Extract the (X, Y) coordinate from the center of the cell holding the provided text.  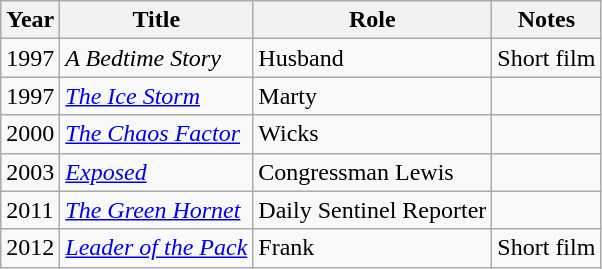
Frank (372, 248)
The Ice Storm (156, 96)
2011 (30, 210)
2012 (30, 248)
The Chaos Factor (156, 134)
Role (372, 20)
Year (30, 20)
Wicks (372, 134)
Title (156, 20)
2000 (30, 134)
Daily Sentinel Reporter (372, 210)
Marty (372, 96)
A Bedtime Story (156, 58)
2003 (30, 172)
Exposed (156, 172)
Husband (372, 58)
Leader of the Pack (156, 248)
Congressman Lewis (372, 172)
The Green Hornet (156, 210)
Notes (546, 20)
